Detect which cell encompasses the target text, then output its [x, y] center coordinate. 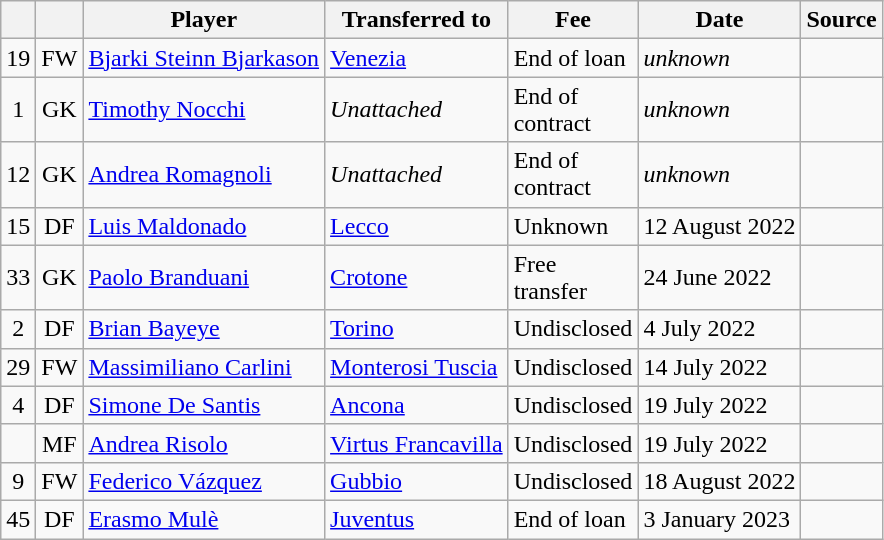
12 August 2022 [720, 226]
Luis Maldonado [204, 226]
14 July 2022 [720, 367]
Andrea Risolo [204, 443]
Gubbio [417, 481]
29 [18, 367]
Source [842, 20]
Crotone [417, 278]
Simone De Santis [204, 405]
Paolo Branduani [204, 278]
Lecco [417, 226]
Timothy Nocchi [204, 110]
19 [18, 58]
Unknown [573, 226]
4 [18, 405]
Ancona [417, 405]
Transferred to [417, 20]
Andrea Romagnoli [204, 174]
3 January 2023 [720, 519]
Fee [573, 20]
24 June 2022 [720, 278]
Erasmo Mulè [204, 519]
MF [60, 443]
Venezia [417, 58]
45 [18, 519]
18 August 2022 [720, 481]
Virtus Francavilla [417, 443]
2 [18, 329]
Brian Bayeye [204, 329]
1 [18, 110]
12 [18, 174]
Torino [417, 329]
Juventus [417, 519]
Massimiliano Carlini [204, 367]
9 [18, 481]
Free transfer [573, 278]
Federico Vázquez [204, 481]
4 July 2022 [720, 329]
Bjarki Steinn Bjarkason [204, 58]
15 [18, 226]
Date [720, 20]
Monterosi Tuscia [417, 367]
Player [204, 20]
33 [18, 278]
